Determine the [x, y] coordinate at the center of the cell enclosing the given text.  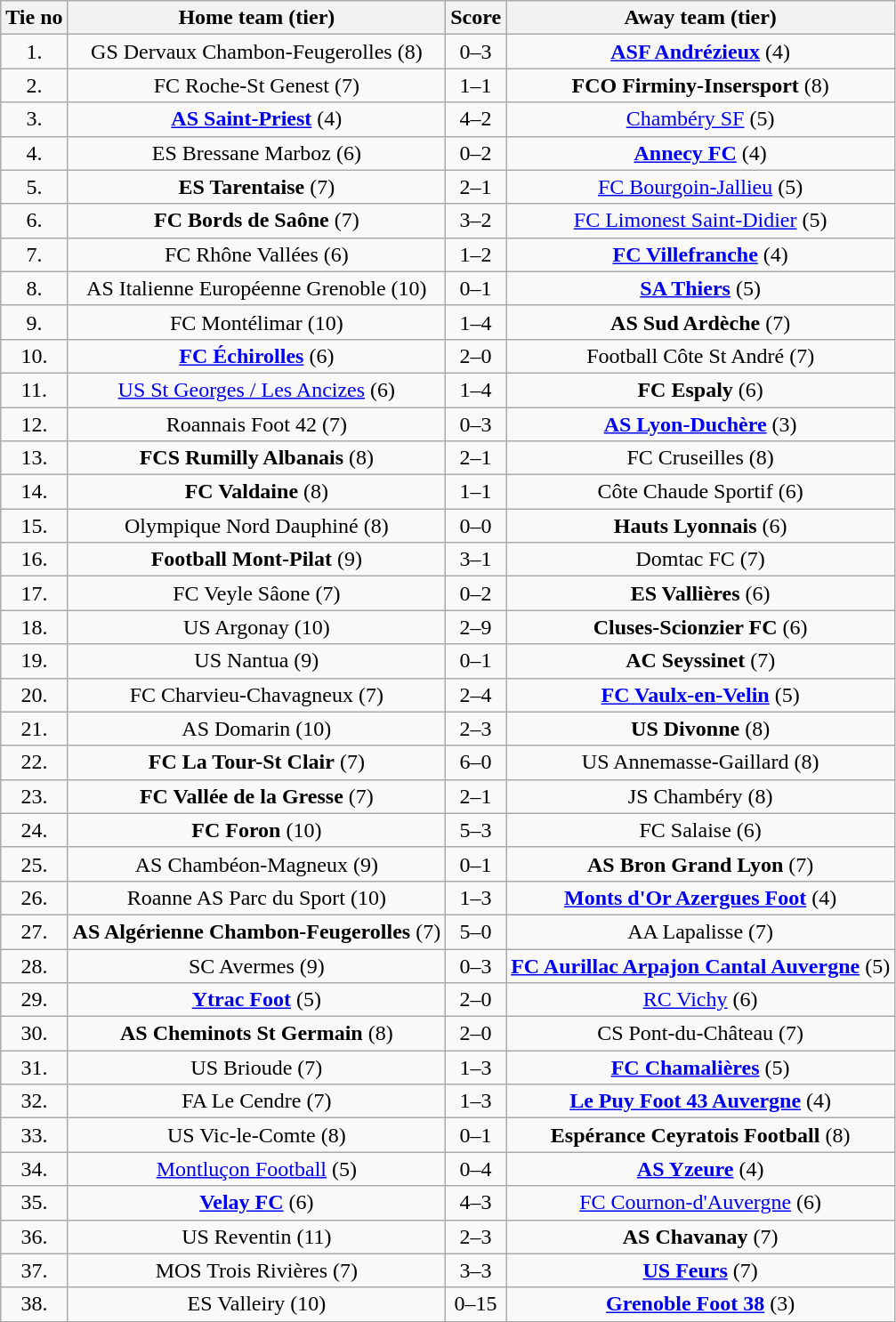
3–3 [476, 1270]
1. [34, 52]
37. [34, 1270]
4–3 [476, 1203]
GS Dervaux Chambon-Feugerolles (8) [256, 52]
FC Échirolles (6) [256, 356]
35. [34, 1203]
Domtac FC (7) [701, 560]
Olympique Nord Dauphiné (8) [256, 526]
0–15 [476, 1304]
3. [34, 119]
US Nantua (9) [256, 661]
AS Chavanay (7) [701, 1237]
Monts d'Or Azergues Foot (4) [701, 898]
ES Tarentaise (7) [256, 187]
FC Cournon-d'Auvergne (6) [701, 1203]
AS Cheminots St Germain (8) [256, 1034]
12. [34, 424]
AS Chambéon-Magneux (9) [256, 864]
4. [34, 153]
FCS Rumilly Albanais (8) [256, 458]
7. [34, 254]
3–1 [476, 560]
FA Le Cendre (7) [256, 1101]
21. [34, 729]
AS Sud Ardèche (7) [701, 322]
RC Vichy (6) [701, 1000]
US Annemasse-Gaillard (8) [701, 762]
32. [34, 1101]
FC Villefranche (4) [701, 254]
US Reventin (11) [256, 1237]
AS Lyon-Duchère (3) [701, 424]
Roanne AS Parc du Sport (10) [256, 898]
FC Montélimar (10) [256, 322]
17. [34, 593]
16. [34, 560]
22. [34, 762]
30. [34, 1034]
AS Bron Grand Lyon (7) [701, 864]
FC Foron (10) [256, 830]
AC Seyssinet (7) [701, 661]
CS Pont-du-Château (7) [701, 1034]
33. [34, 1135]
AS Domarin (10) [256, 729]
Grenoble Foot 38 (3) [701, 1304]
6–0 [476, 762]
5–0 [476, 931]
AS Italienne Européenne Grenoble (10) [256, 288]
Football Côte St André (7) [701, 356]
Annecy FC (4) [701, 153]
13. [34, 458]
FC Aurillac Arpajon Cantal Auvergne (5) [701, 965]
US Divonne (8) [701, 729]
Away team (tier) [701, 18]
AS Yzeure (4) [701, 1169]
25. [34, 864]
FC Bourgoin-Jallieu (5) [701, 187]
FC Roche-St Genest (7) [256, 85]
FCO Firminy-Insersport (8) [701, 85]
18. [34, 627]
23. [34, 796]
AA Lapalisse (7) [701, 931]
ASF Andrézieux (4) [701, 52]
FC Charvieu-Chavagneux (7) [256, 695]
3–2 [476, 221]
11. [34, 390]
MOS Trois Rivières (7) [256, 1270]
FC Rhône Vallées (6) [256, 254]
Football Mont-Pilat (9) [256, 560]
ES Bressane Marboz (6) [256, 153]
FC Valdaine (8) [256, 492]
Hauts Lyonnais (6) [701, 526]
FC Cruseilles (8) [701, 458]
FC Vaulx-en-Velin (5) [701, 695]
2–4 [476, 695]
27. [34, 931]
FC La Tour-St Clair (7) [256, 762]
Tie no [34, 18]
SC Avermes (9) [256, 965]
Chambéry SF (5) [701, 119]
6. [34, 221]
19. [34, 661]
ES Valleiry (10) [256, 1304]
2–9 [476, 627]
4–2 [476, 119]
FC Limonest Saint-Didier (5) [701, 221]
FC Veyle Sâone (7) [256, 593]
US Feurs (7) [701, 1270]
14. [34, 492]
31. [34, 1068]
US Brioude (7) [256, 1068]
Home team (tier) [256, 18]
36. [34, 1237]
Côte Chaude Sportif (6) [701, 492]
5–3 [476, 830]
ES Vallières (6) [701, 593]
Ytrac Foot (5) [256, 1000]
0–4 [476, 1169]
FC Vallée de la Gresse (7) [256, 796]
28. [34, 965]
1–2 [476, 254]
38. [34, 1304]
34. [34, 1169]
Score [476, 18]
5. [34, 187]
Velay FC (6) [256, 1203]
24. [34, 830]
US Vic-le-Comte (8) [256, 1135]
AS Saint-Priest (4) [256, 119]
10. [34, 356]
26. [34, 898]
Roannais Foot 42 (7) [256, 424]
29. [34, 1000]
15. [34, 526]
JS Chambéry (8) [701, 796]
US St Georges / Les Ancizes (6) [256, 390]
FC Espaly (6) [701, 390]
FC Bords de Saône (7) [256, 221]
Montluçon Football (5) [256, 1169]
SA Thiers (5) [701, 288]
Cluses-Scionzier FC (6) [701, 627]
20. [34, 695]
US Argonay (10) [256, 627]
2. [34, 85]
Le Puy Foot 43 Auvergne (4) [701, 1101]
FC Salaise (6) [701, 830]
9. [34, 322]
Espérance Ceyratois Football (8) [701, 1135]
AS Algérienne Chambon-Feugerolles (7) [256, 931]
8. [34, 288]
FC Chamalières (5) [701, 1068]
0–0 [476, 526]
